Return the (X, Y) coordinate for the center point of the cell that contains the specified text.  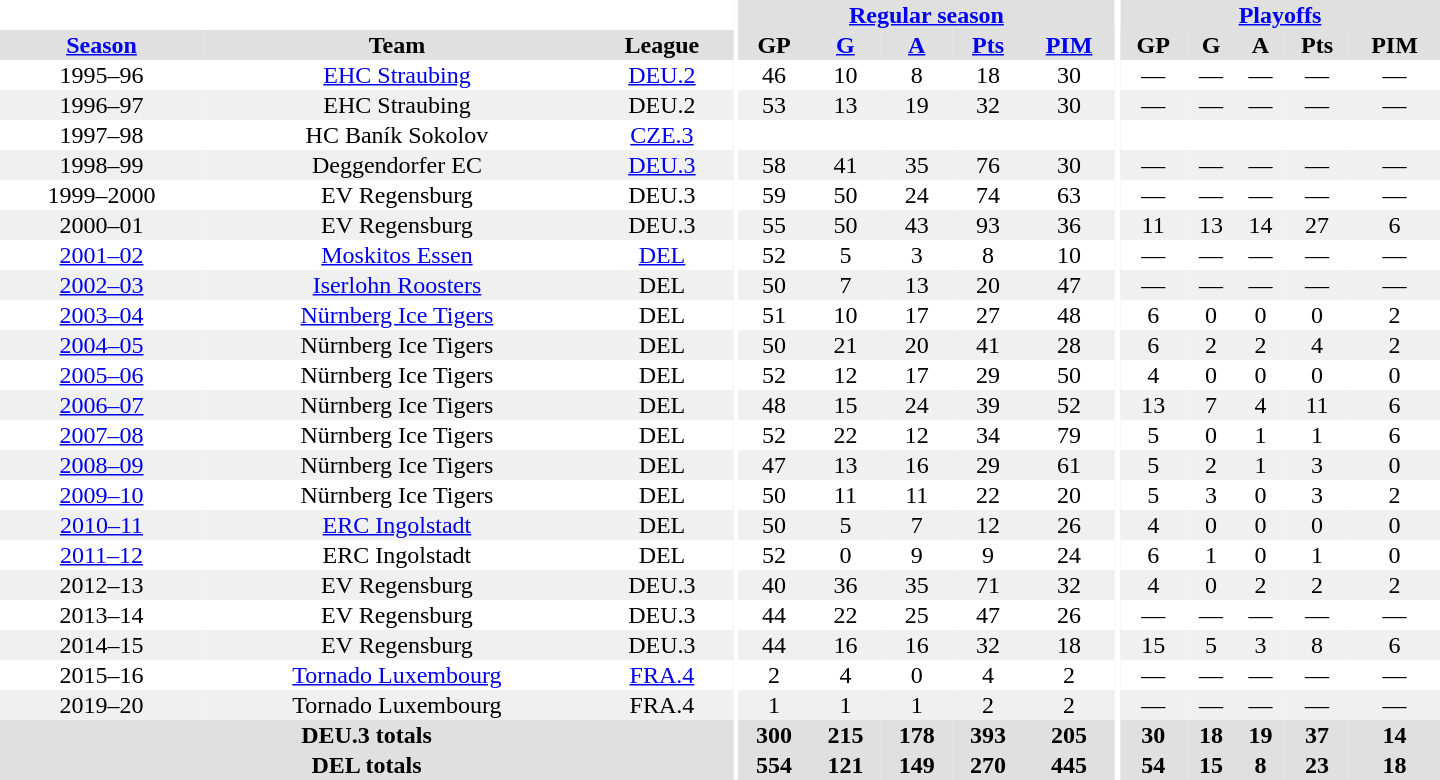
59 (774, 195)
121 (846, 765)
300 (774, 735)
1997–98 (102, 135)
2019–20 (102, 705)
37 (1317, 735)
393 (988, 735)
55 (774, 225)
40 (774, 585)
Moskitos Essen (397, 255)
54 (1153, 765)
61 (1070, 465)
Regular season (926, 15)
2007–08 (102, 435)
2005–06 (102, 375)
2009–10 (102, 495)
Team (397, 45)
554 (774, 765)
1998–99 (102, 165)
2014–15 (102, 645)
58 (774, 165)
1996–97 (102, 105)
2006–07 (102, 405)
League (662, 45)
Deggendorfer EC (397, 165)
76 (988, 165)
2002–03 (102, 285)
2001–02 (102, 255)
215 (846, 735)
2015–16 (102, 675)
149 (916, 765)
74 (988, 195)
25 (916, 615)
205 (1070, 735)
DEL totals (366, 765)
21 (846, 345)
51 (774, 315)
2004–05 (102, 345)
23 (1317, 765)
DEU.3 totals (366, 735)
53 (774, 105)
79 (1070, 435)
63 (1070, 195)
2000–01 (102, 225)
1995–96 (102, 75)
71 (988, 585)
Iserlohn Roosters (397, 285)
CZE.3 (662, 135)
Playoffs (1280, 15)
HC Baník Sokolov (397, 135)
2010–11 (102, 525)
270 (988, 765)
2013–14 (102, 615)
2012–13 (102, 585)
39 (988, 405)
34 (988, 435)
28 (1070, 345)
178 (916, 735)
43 (916, 225)
93 (988, 225)
Season (102, 45)
2011–12 (102, 555)
2008–09 (102, 465)
46 (774, 75)
445 (1070, 765)
1999–2000 (102, 195)
2003–04 (102, 315)
